Capture the cell that displays the provided text and extract its [x, y] central coordinate. 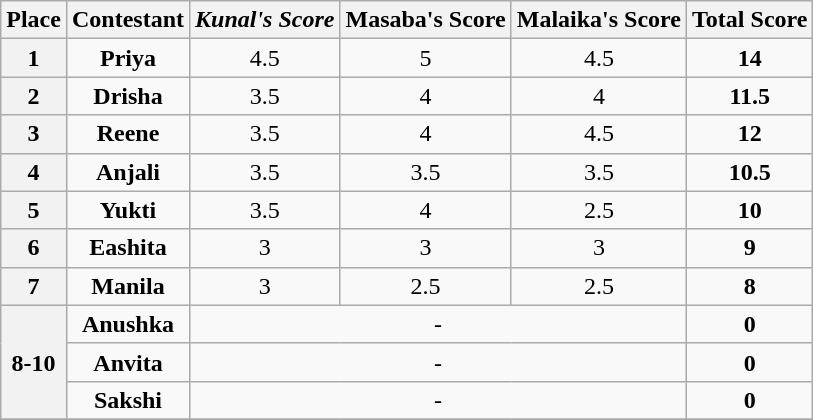
Priya [128, 58]
14 [750, 58]
Manila [128, 286]
Anjali [128, 172]
Anushka [128, 324]
Total Score [750, 20]
10 [750, 210]
Masaba's Score [426, 20]
Anvita [128, 362]
10.5 [750, 172]
Yukti [128, 210]
Reene [128, 134]
6 [34, 248]
12 [750, 134]
Contestant [128, 20]
Place [34, 20]
Eashita [128, 248]
7 [34, 286]
Sakshi [128, 400]
8-10 [34, 362]
8 [750, 286]
Drisha [128, 96]
9 [750, 248]
11.5 [750, 96]
Kunal's Score [265, 20]
2 [34, 96]
Malaika's Score [598, 20]
1 [34, 58]
